From the cell containing the given text, extract its center point as (x, y) coordinate. 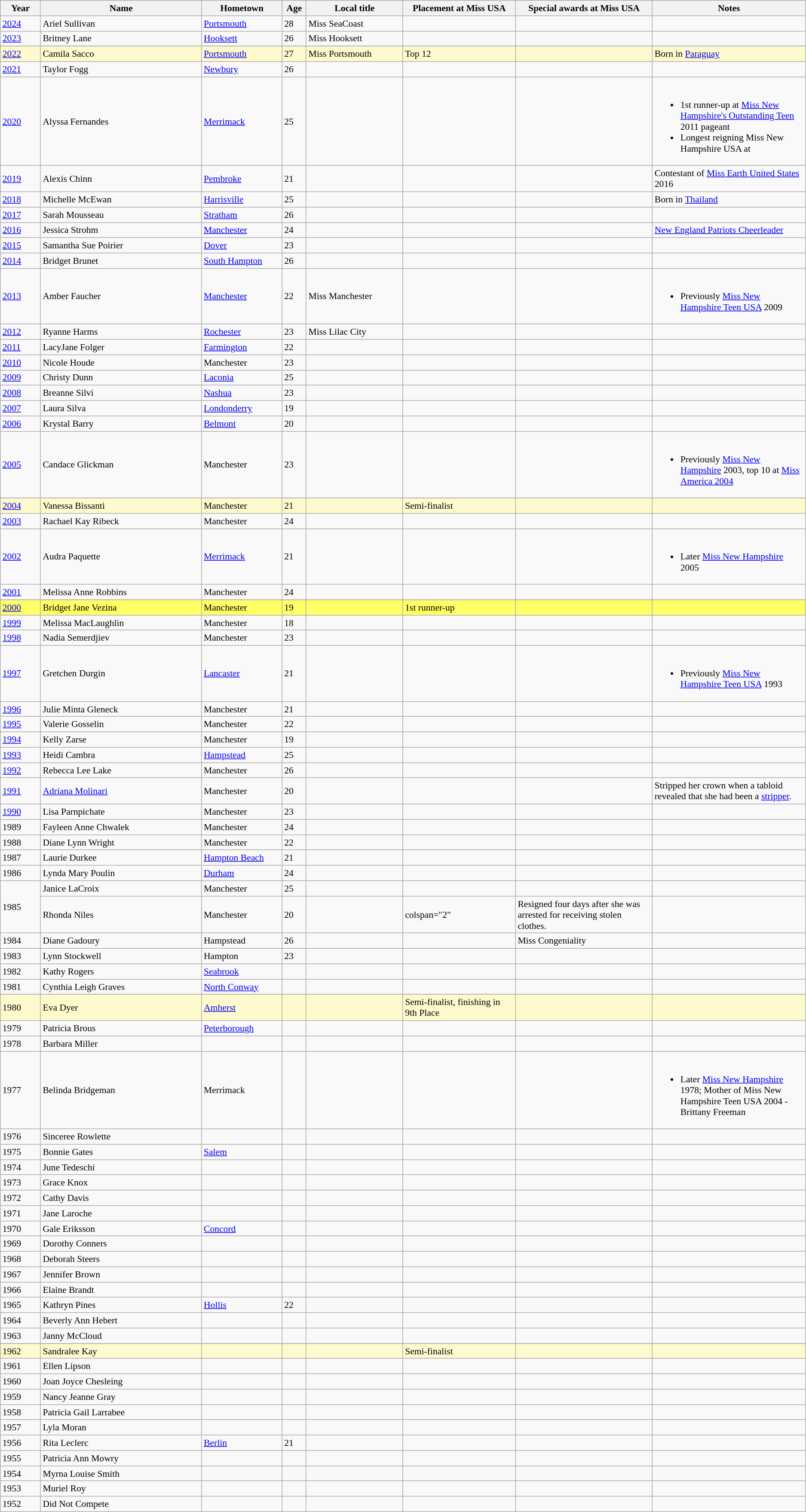
2021 (21, 70)
Notes (729, 8)
Belinda Bridgeman (121, 1090)
Salem (242, 1152)
Britney Lane (121, 39)
Muriel Roy (121, 1489)
Gale Eriksson (121, 1229)
2011 (21, 347)
Previously Miss New Hampshire Teen USA 1993 (729, 674)
1953 (21, 1489)
1996 (21, 709)
Bridget Brunet (121, 261)
Contestant of Miss Earth United States 2016 (729, 179)
Ryanne Harms (121, 332)
Cynthia Leigh Graves (121, 987)
colspan="2" (459, 915)
Deborah Steers (121, 1259)
Year (21, 8)
1987 (21, 858)
Sinceree Rowlette (121, 1137)
1997 (21, 674)
Melissa MacLaughlin (121, 623)
1956 (21, 1443)
Myrna Louise Smith (121, 1474)
Nadia Semerdjiev (121, 638)
Placement at Miss USA (459, 8)
Bonnie Gates (121, 1152)
Semi-finalist, finishing in 9th Place (459, 1008)
Lynn Stockwell (121, 956)
1952 (21, 1504)
Hooksett (242, 39)
2016 (21, 230)
1968 (21, 1259)
1974 (21, 1167)
Farmington (242, 347)
Rochester (242, 332)
Heidi Cambra (121, 755)
Peterborough (242, 1029)
2024 (21, 24)
Rachael Kay Ribeck (121, 521)
Belmont (242, 424)
Candace Glickman (121, 465)
2018 (21, 200)
2003 (21, 521)
Cathy Davis (121, 1198)
Julie Minta Gleneck (121, 709)
Miss Portsmouth (354, 54)
Ellen Lipson (121, 1366)
1973 (21, 1183)
Rita Leclerc (121, 1443)
Jane Laroche (121, 1213)
2013 (21, 296)
1993 (21, 755)
Lynda Mary Poulin (121, 873)
New England Patriots Cheerleader (729, 230)
2005 (21, 465)
Patricia Ann Mowry (121, 1458)
Gretchen Durgin (121, 674)
Alexis Chinn (121, 179)
Laura Silva (121, 409)
1988 (21, 843)
Laconia (242, 378)
Fayleen Anne Chwalek (121, 828)
Samantha Sue Poirier (121, 246)
Bridget Jane Vezina (121, 608)
Eva Dyer (121, 1008)
Diane Lynn Wright (121, 843)
Local title (354, 8)
Camila Sacco (121, 54)
28 (294, 24)
1983 (21, 956)
Lancaster (242, 674)
2000 (21, 608)
Berlin (242, 1443)
2020 (21, 121)
2009 (21, 378)
Previously Miss New Hampshire 2003, top 10 at Miss America 2004 (729, 465)
1961 (21, 1366)
1960 (21, 1382)
2007 (21, 409)
Patricia Gail Larrabee (121, 1412)
Age (294, 8)
2004 (21, 506)
Breanne Silvi (121, 393)
Dover (242, 246)
1977 (21, 1090)
North Conway (242, 987)
June Tedeschi (121, 1167)
Laurie Durkee (121, 858)
South Hampton (242, 261)
1965 (21, 1305)
Nashua (242, 393)
Resigned four days after she was arrested for receiving stolen clothes. (584, 915)
Rebecca Lee Lake (121, 770)
1966 (21, 1290)
1999 (21, 623)
Special awards at Miss USA (584, 8)
1955 (21, 1458)
Miss SeaCoast (354, 24)
1991 (21, 791)
Newbury (242, 70)
1989 (21, 828)
Janny McCloud (121, 1336)
Top 12 (459, 54)
Sarah Mousseau (121, 215)
Jessica Strohm (121, 230)
Hampton Beach (242, 858)
1985 (21, 907)
LacyJane Folger (121, 347)
Miss Manchester (354, 296)
1967 (21, 1275)
1994 (21, 740)
1959 (21, 1397)
Stripped her crown when a tabloid revealed that she had been a stripper. (729, 791)
1st runner-up at Miss New Hampshire's Outstanding Teen 2011 pageantLongest reigning Miss New Hampshire USA at (729, 121)
Miss Congeniality (584, 941)
Nicole Houde (121, 363)
Patricia Brous (121, 1029)
2008 (21, 393)
Barbara Miller (121, 1044)
Born in Paraguay (729, 54)
1957 (21, 1428)
1978 (21, 1044)
Joan Joyce Chesleing (121, 1382)
1954 (21, 1474)
Rhonda Niles (121, 915)
1958 (21, 1412)
1963 (21, 1336)
Lyla Moran (121, 1428)
Pembroke (242, 179)
1969 (21, 1244)
Name (121, 8)
Later Miss New Hampshire 2005 (729, 557)
Melissa Anne Robbins (121, 592)
Lisa Parnpichate (121, 812)
2017 (21, 215)
1964 (21, 1320)
2001 (21, 592)
Amber Faucher (121, 296)
1975 (21, 1152)
Concord (242, 1229)
1971 (21, 1213)
Alyssa Fernandes (121, 121)
Durham (242, 873)
2012 (21, 332)
Kathy Rogers (121, 972)
Michelle McEwan (121, 200)
2019 (21, 179)
Miss Lilac City (354, 332)
Taylor Fogg (121, 70)
Sandralee Kay (121, 1351)
1st runner-up (459, 608)
Elaine Brandt (121, 1290)
Londonderry (242, 409)
1979 (21, 1029)
Beverly Ann Hebert (121, 1320)
18 (294, 623)
Vanessa Bissanti (121, 506)
Krystal Barry (121, 424)
Diane Gadoury (121, 941)
1990 (21, 812)
27 (294, 54)
Grace Knox (121, 1183)
2010 (21, 363)
Jennifer Brown (121, 1275)
1980 (21, 1008)
Kathryn Pines (121, 1305)
1998 (21, 638)
2014 (21, 261)
1972 (21, 1198)
1976 (21, 1137)
1992 (21, 770)
Dorothy Conners (121, 1244)
Harrisville (242, 200)
1981 (21, 987)
2015 (21, 246)
1984 (21, 941)
Adriana Molinari (121, 791)
1982 (21, 972)
2023 (21, 39)
Hollis (242, 1305)
Amherst (242, 1008)
Hometown (242, 8)
2006 (21, 424)
Later Miss New Hampshire 1978; Mother of Miss New Hampshire Teen USA 2004 - Brittany Freeman (729, 1090)
1962 (21, 1351)
Valerie Gosselin (121, 724)
2002 (21, 557)
1995 (21, 724)
Ariel Sullivan (121, 24)
Did Not Compete (121, 1504)
Christy Dunn (121, 378)
Stratham (242, 215)
2022 (21, 54)
Seabrook (242, 972)
1986 (21, 873)
Kelly Zarse (121, 740)
Nancy Jeanne Gray (121, 1397)
Previously Miss New Hampshire Teen USA 2009 (729, 296)
Born in Thailand (729, 200)
Janice LaCroix (121, 889)
Hampton (242, 956)
1970 (21, 1229)
Audra Paquette (121, 557)
Miss Hooksett (354, 39)
